Find where the given text appears and provide that cell's center as [x, y] coordinate. 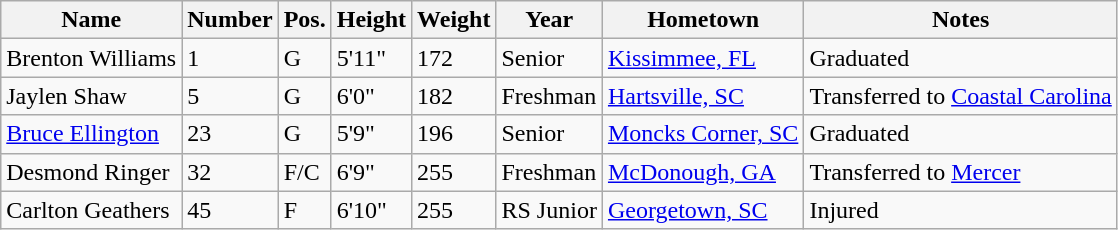
6'10" [371, 210]
32 [230, 172]
F/C [304, 172]
23 [230, 134]
Name [92, 20]
Hartsville, SC [702, 96]
Transferred to Coastal Carolina [960, 96]
Weight [454, 20]
5'11" [371, 58]
Transferred to Mercer [960, 172]
172 [454, 58]
Hometown [702, 20]
6'9" [371, 172]
Pos. [304, 20]
182 [454, 96]
5 [230, 96]
1 [230, 58]
Desmond Ringer [92, 172]
196 [454, 134]
Georgetown, SC [702, 210]
Kissimmee, FL [702, 58]
Jaylen Shaw [92, 96]
McDonough, GA [702, 172]
Carlton Geathers [92, 210]
Number [230, 20]
Injured [960, 210]
5'9" [371, 134]
Moncks Corner, SC [702, 134]
F [304, 210]
Brenton Williams [92, 58]
Height [371, 20]
45 [230, 210]
Bruce Ellington [92, 134]
6'0" [371, 96]
RS Junior [549, 210]
Year [549, 20]
Notes [960, 20]
